Find where the given text appears and provide that cell's center as (x, y) coordinate. 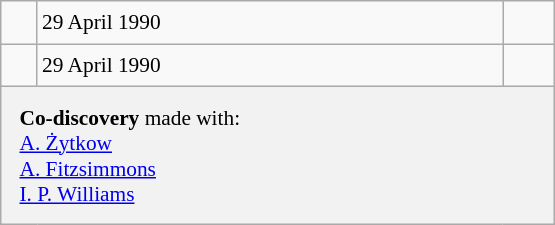
Co-discovery made with: A. Żytkow A. Fitzsimmons I. P. Williams (278, 155)
